Detect which cell encompasses the target text, then output its [X, Y] center coordinate. 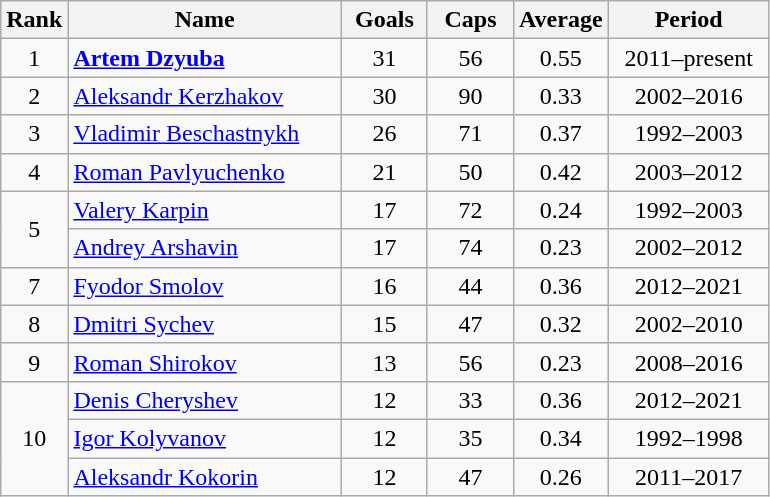
0.33 [562, 96]
71 [470, 134]
5 [34, 229]
9 [34, 362]
Caps [470, 20]
16 [384, 286]
33 [470, 400]
1 [34, 58]
0.24 [562, 210]
Average [562, 20]
26 [384, 134]
2003–2012 [688, 172]
2002–2010 [688, 324]
0.37 [562, 134]
7 [34, 286]
31 [384, 58]
0.55 [562, 58]
21 [384, 172]
13 [384, 362]
35 [470, 438]
Rank [34, 20]
15 [384, 324]
8 [34, 324]
90 [470, 96]
1992–1998 [688, 438]
2 [34, 96]
Andrey Arshavin [205, 248]
30 [384, 96]
Aleksandr Kerzhakov [205, 96]
2008–2016 [688, 362]
0.32 [562, 324]
0.42 [562, 172]
3 [34, 134]
Aleksandr Kokorin [205, 477]
Name [205, 20]
Fyodor Smolov [205, 286]
74 [470, 248]
50 [470, 172]
4 [34, 172]
Valery Karpin [205, 210]
Roman Pavlyuchenko [205, 172]
Igor Kolyvanov [205, 438]
Denis Cheryshev [205, 400]
72 [470, 210]
44 [470, 286]
10 [34, 438]
Dmitri Sychev [205, 324]
2011–present [688, 58]
0.34 [562, 438]
2002–2012 [688, 248]
Artem Dzyuba [205, 58]
2011–2017 [688, 477]
2002–2016 [688, 96]
0.26 [562, 477]
Period [688, 20]
Goals [384, 20]
Roman Shirokov [205, 362]
Vladimir Beschastnykh [205, 134]
